Scan for the cell matching the given text and deliver its [x, y] coordinate at center. 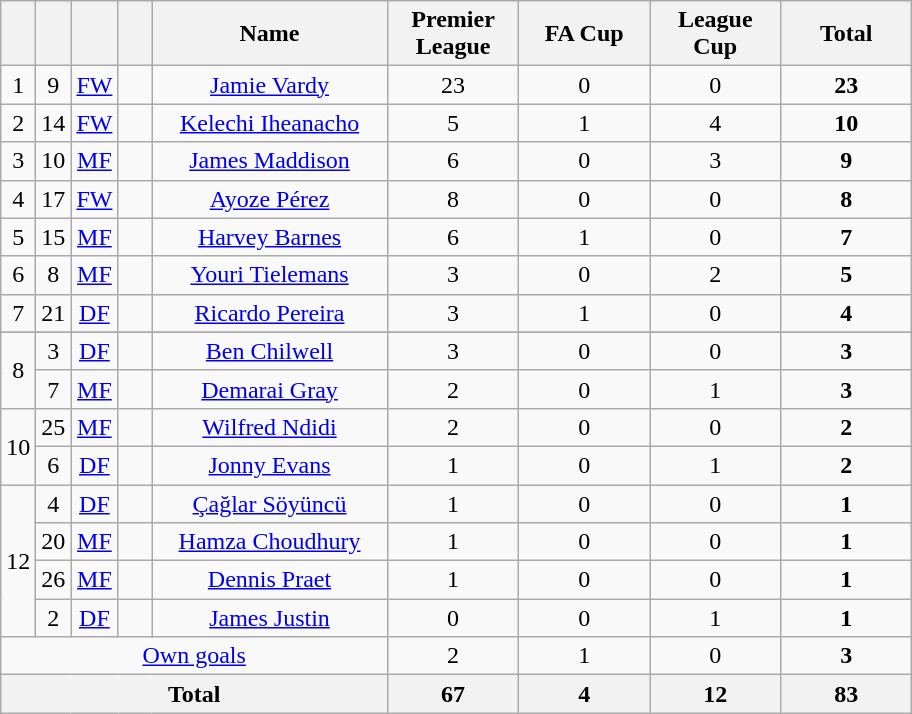
Harvey Barnes [270, 237]
Own goals [194, 656]
Jamie Vardy [270, 85]
20 [54, 542]
Hamza Choudhury [270, 542]
25 [54, 427]
67 [454, 694]
James Maddison [270, 161]
26 [54, 580]
Ben Chilwell [270, 351]
83 [846, 694]
Name [270, 34]
Çağlar Söyüncü [270, 503]
15 [54, 237]
Ayoze Pérez [270, 199]
Jonny Evans [270, 465]
14 [54, 123]
Premier League [454, 34]
Demarai Gray [270, 389]
League Cup [716, 34]
17 [54, 199]
Youri Tielemans [270, 275]
Dennis Praet [270, 580]
Wilfred Ndidi [270, 427]
Kelechi Iheanacho [270, 123]
FA Cup [584, 34]
James Justin [270, 618]
Ricardo Pereira [270, 313]
21 [54, 313]
